Extract the [x, y] coordinate from the center of the cell holding the provided text.  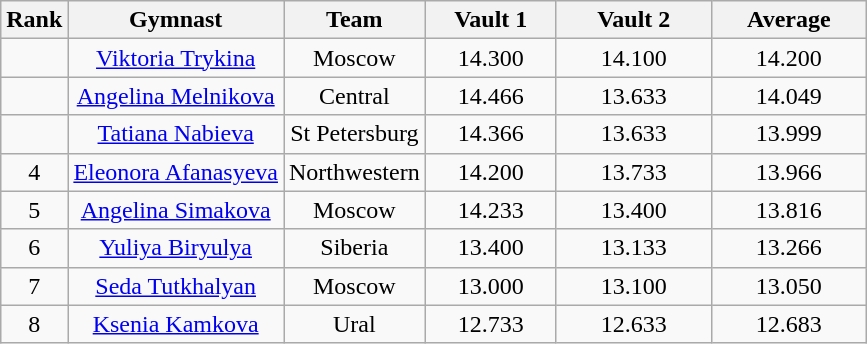
8 [34, 324]
Vault 1 [490, 20]
14.100 [634, 58]
Northwestern [355, 172]
Vault 2 [634, 20]
Angelina Melnikova [176, 96]
12.633 [634, 324]
Rank [34, 20]
Seda Tutkhalyan [176, 286]
13.966 [788, 172]
13.133 [634, 248]
Angelina Simakova [176, 210]
13.050 [788, 286]
Team [355, 20]
St Petersburg [355, 134]
Gymnast [176, 20]
13.733 [634, 172]
Eleonora Afanasyeva [176, 172]
13.266 [788, 248]
13.100 [634, 286]
4 [34, 172]
7 [34, 286]
Central [355, 96]
14.466 [490, 96]
13.816 [788, 210]
13.999 [788, 134]
Yuliya Biryulya [176, 248]
12.733 [490, 324]
6 [34, 248]
Viktoria Trykina [176, 58]
14.233 [490, 210]
Tatiana Nabieva [176, 134]
Ksenia Kamkova [176, 324]
14.366 [490, 134]
13.000 [490, 286]
Siberia [355, 248]
Ural [355, 324]
14.049 [788, 96]
14.300 [490, 58]
5 [34, 210]
Average [788, 20]
12.683 [788, 324]
